Provide the (X, Y) coordinate of the cell's center where the given text is located.  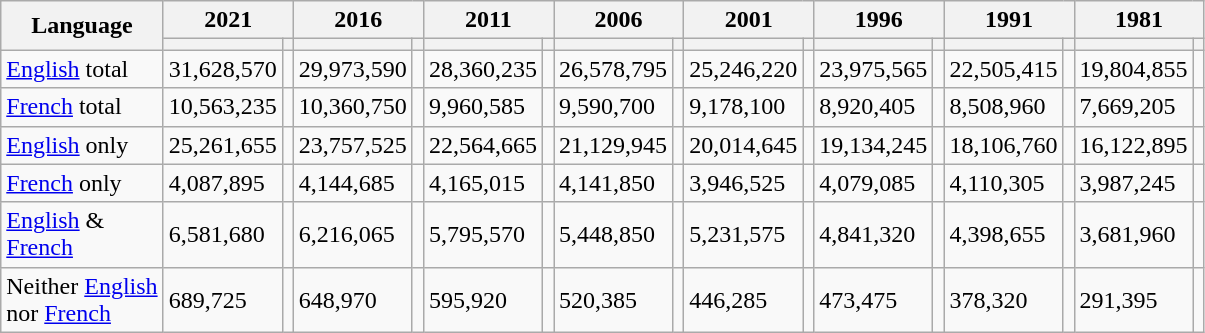
9,590,700 (614, 107)
French only (82, 183)
10,360,750 (352, 107)
1996 (879, 20)
3,987,245 (1134, 183)
English &French (82, 234)
French total (82, 107)
520,385 (614, 300)
1981 (1139, 20)
21,129,945 (614, 145)
8,920,405 (874, 107)
28,360,235 (482, 69)
9,960,585 (482, 107)
23,975,565 (874, 69)
648,970 (352, 300)
6,216,065 (352, 234)
5,231,575 (744, 234)
291,395 (1134, 300)
English only (82, 145)
31,628,570 (222, 69)
10,563,235 (222, 107)
8,508,960 (1004, 107)
1991 (1009, 20)
9,178,100 (744, 107)
4,841,320 (874, 234)
25,246,220 (744, 69)
3,681,960 (1134, 234)
20,014,645 (744, 145)
18,106,760 (1004, 145)
4,141,850 (614, 183)
446,285 (744, 300)
4,110,305 (1004, 183)
4,087,895 (222, 183)
6,581,680 (222, 234)
2016 (358, 20)
4,398,655 (1004, 234)
3,946,525 (744, 183)
4,165,015 (482, 183)
2011 (488, 20)
5,448,850 (614, 234)
26,578,795 (614, 69)
23,757,525 (352, 145)
689,725 (222, 300)
19,134,245 (874, 145)
595,920 (482, 300)
2001 (749, 20)
25,261,655 (222, 145)
4,079,085 (874, 183)
Neither Englishnor French (82, 300)
16,122,895 (1134, 145)
Language (82, 26)
22,564,665 (482, 145)
5,795,570 (482, 234)
473,475 (874, 300)
2021 (228, 20)
22,505,415 (1004, 69)
19,804,855 (1134, 69)
378,320 (1004, 300)
English total (82, 69)
2006 (619, 20)
7,669,205 (1134, 107)
29,973,590 (352, 69)
4,144,685 (352, 183)
